Extract the (X, Y) coordinate from the center of the cell holding the provided text.  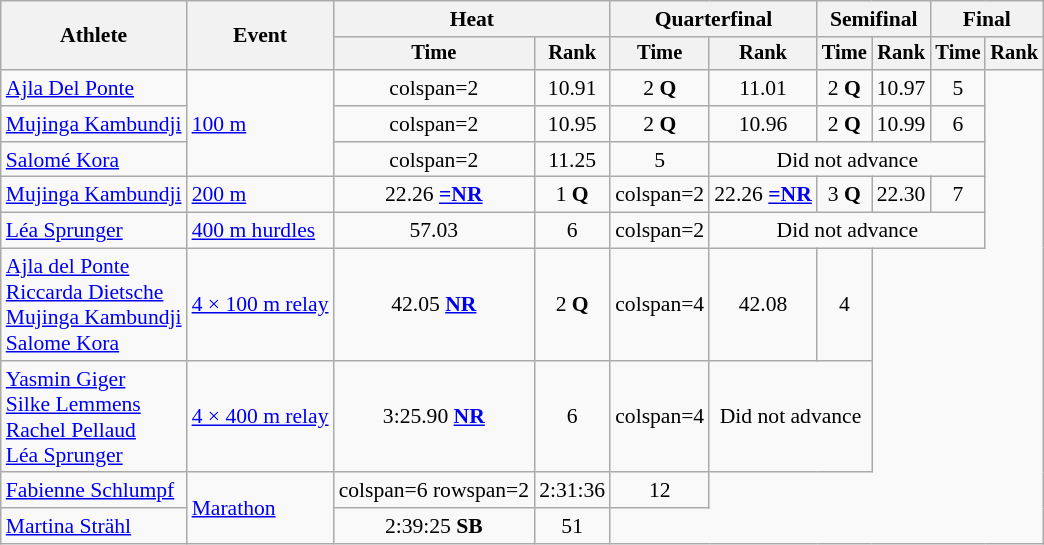
Final (986, 19)
7 (958, 195)
4 × 400 m relay (260, 417)
57.03 (434, 231)
1 Q (572, 195)
2:39:25 SB (434, 526)
11.25 (572, 160)
2:31:36 (572, 491)
200 m (260, 195)
11.01 (763, 88)
10.96 (763, 124)
4 (844, 305)
3 Q (844, 195)
Semifinal (874, 19)
3:25.90 NR (434, 417)
10.95 (572, 124)
Heat (472, 19)
Athlete (94, 36)
Marathon (260, 508)
42.05 NR (434, 305)
Fabienne Schlumpf (94, 491)
51 (572, 526)
100 m (260, 124)
12 (660, 491)
Event (260, 36)
Salomé Kora (94, 160)
4 × 100 m relay (260, 305)
22.30 (902, 195)
Léa Sprunger (94, 231)
Ajla Del Ponte (94, 88)
400 m hurdles (260, 231)
Yasmin GigerSilke LemmensRachel PellaudLéa Sprunger (94, 417)
Ajla del PonteRiccarda DietscheMujinga KambundjiSalome Kora (94, 305)
10.97 (902, 88)
colspan=6 rowspan=2 (434, 491)
Martina Strähl (94, 526)
10.99 (902, 124)
10.91 (572, 88)
Quarterfinal (714, 19)
42.08 (763, 305)
